Identify which cell holds the provided text, then report its (x, y) central coordinate. 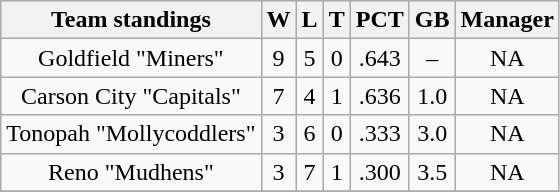
Reno "Mudhens" (131, 172)
.300 (380, 172)
6 (310, 134)
4 (310, 96)
.636 (380, 96)
W (278, 20)
5 (310, 58)
1.0 (432, 96)
Carson City "Capitals" (131, 96)
Tonopah "Mollycoddlers" (131, 134)
Goldfield "Miners" (131, 58)
.643 (380, 58)
PCT (380, 20)
GB (432, 20)
3.0 (432, 134)
Team standings (131, 20)
T (336, 20)
9 (278, 58)
L (310, 20)
– (432, 58)
.333 (380, 134)
3.5 (432, 172)
Manager (507, 20)
